Return (X, Y) of the center of cell containing provided text 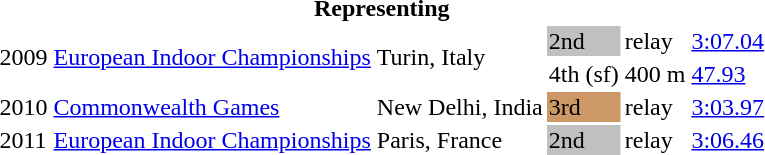
New Delhi, India (460, 107)
4th (sf) (584, 74)
Commonwealth Games (212, 107)
400 m (655, 74)
Turin, Italy (460, 58)
3rd (584, 107)
Paris, France (460, 140)
